For the text-containing cell, return its midpoint in [x, y] coordinate format. 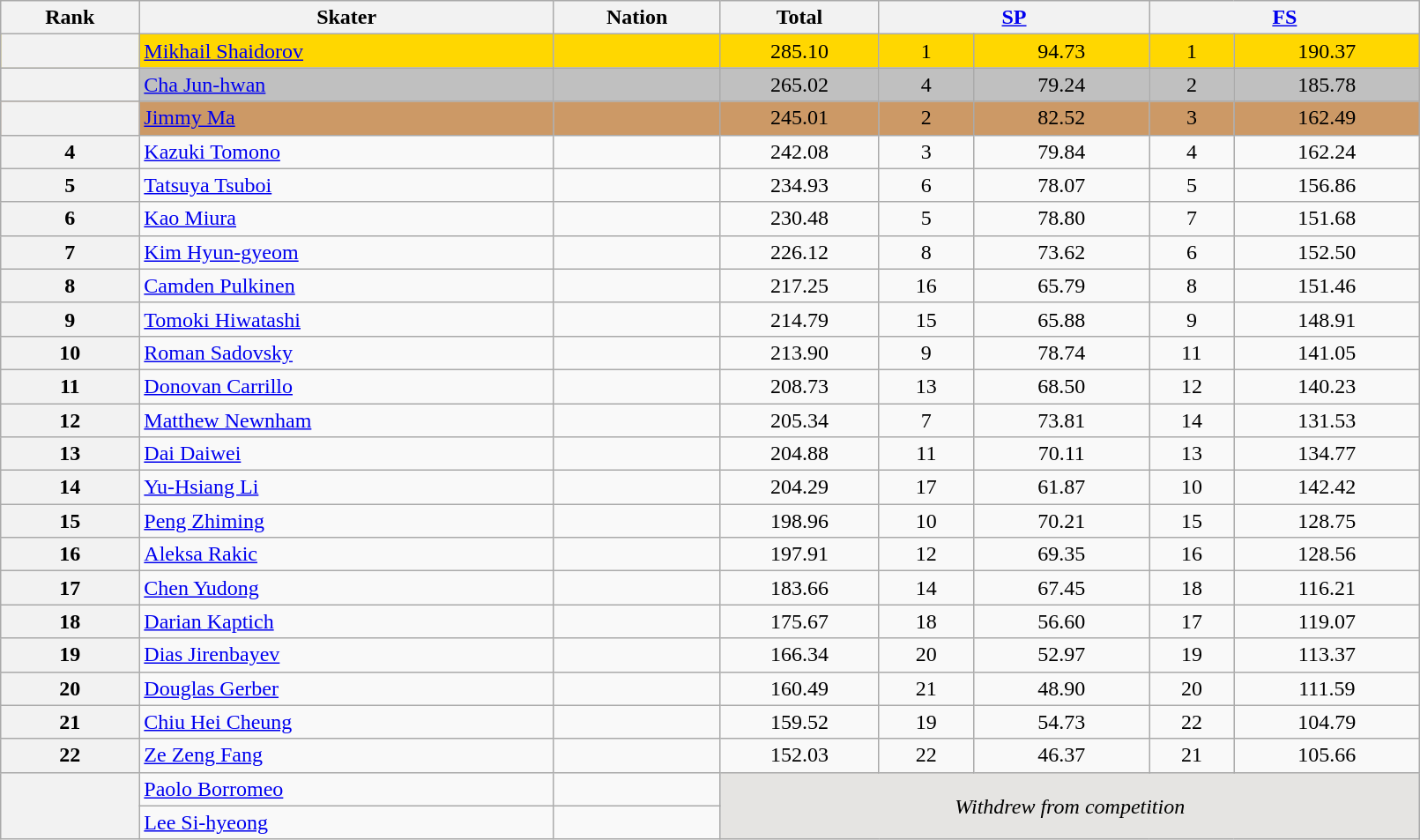
185.78 [1327, 85]
70.11 [1061, 454]
79.24 [1061, 85]
156.86 [1327, 185]
159.52 [799, 722]
Aleksa Rakic [347, 554]
Douglas Gerber [347, 688]
162.24 [1327, 152]
Yu-Hsiang Li [347, 487]
Chiu Hei Cheung [347, 722]
205.34 [799, 420]
56.60 [1061, 621]
148.91 [1327, 319]
230.48 [799, 219]
160.49 [799, 688]
134.77 [1327, 454]
SP [1014, 18]
131.53 [1327, 420]
Jimmy Ma [347, 118]
Dias Jirenbayev [347, 655]
Ze Zeng Fang [347, 755]
68.50 [1061, 386]
175.67 [799, 621]
79.84 [1061, 152]
208.73 [799, 386]
141.05 [1327, 353]
65.88 [1061, 319]
198.96 [799, 521]
113.37 [1327, 655]
Total [799, 18]
217.25 [799, 286]
197.91 [799, 554]
Roman Sadovsky [347, 353]
46.37 [1061, 755]
69.35 [1061, 554]
Kim Hyun-gyeom [347, 252]
152.50 [1327, 252]
140.23 [1327, 386]
128.56 [1327, 554]
54.73 [1061, 722]
Rank [71, 18]
Darian Kaptich [347, 621]
Paolo Borromeo [347, 789]
Mikhail Shaidorov [347, 51]
162.49 [1327, 118]
78.74 [1061, 353]
Kazuki Tomono [347, 152]
65.79 [1061, 286]
Peng Zhiming [347, 521]
119.07 [1327, 621]
128.75 [1327, 521]
FS [1285, 18]
Tomoki Hiwatashi [347, 319]
214.79 [799, 319]
245.01 [799, 118]
Chen Yudong [347, 588]
242.08 [799, 152]
Skater [347, 18]
78.80 [1061, 219]
73.62 [1061, 252]
Donovan Carrillo [347, 386]
61.87 [1061, 487]
67.45 [1061, 588]
105.66 [1327, 755]
116.21 [1327, 588]
104.79 [1327, 722]
70.21 [1061, 521]
52.97 [1061, 655]
Nation [636, 18]
226.12 [799, 252]
111.59 [1327, 688]
Camden Pulkinen [347, 286]
73.81 [1061, 420]
234.93 [799, 185]
166.34 [799, 655]
265.02 [799, 85]
Lee Si-hyeong [347, 822]
204.88 [799, 454]
142.42 [1327, 487]
82.52 [1061, 118]
Cha Jun-hwan [347, 85]
183.66 [799, 588]
Tatsuya Tsuboi [347, 185]
152.03 [799, 755]
Matthew Newnham [347, 420]
48.90 [1061, 688]
151.46 [1327, 286]
78.07 [1061, 185]
190.37 [1327, 51]
94.73 [1061, 51]
204.29 [799, 487]
Withdrew from competition [1070, 806]
151.68 [1327, 219]
Kao Miura [347, 219]
213.90 [799, 353]
Dai Daiwei [347, 454]
285.10 [799, 51]
